Return the [X, Y] coordinate for the center point of the cell that contains the specified text.  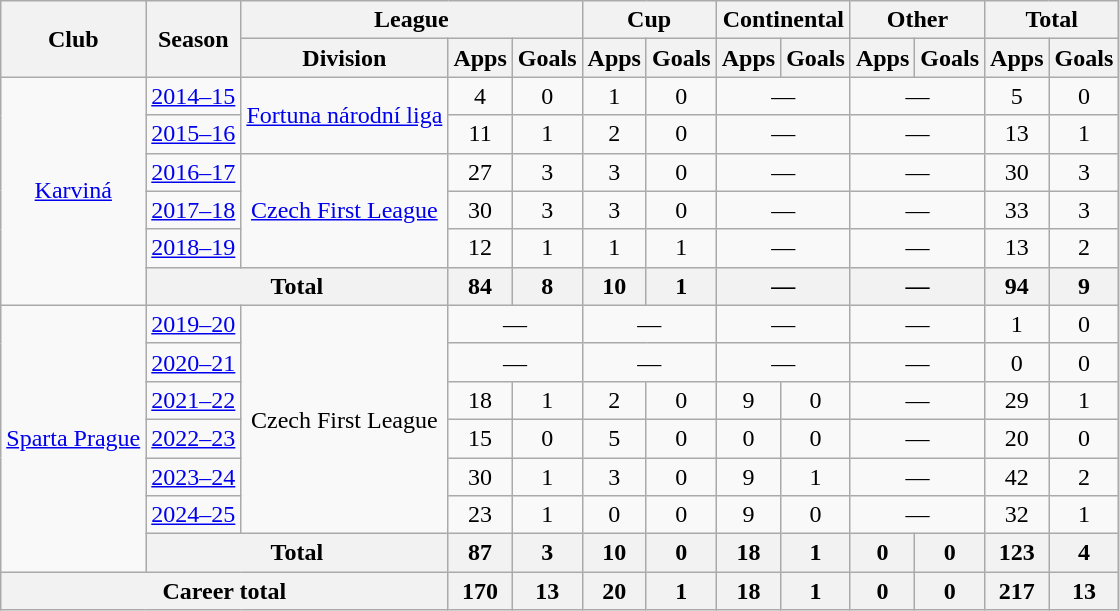
23 [480, 515]
12 [480, 248]
Division [344, 58]
11 [480, 134]
2018–19 [194, 248]
Sparta Prague [74, 438]
Career total [224, 591]
2020–21 [194, 362]
2023–24 [194, 477]
Season [194, 39]
Cup [649, 20]
87 [480, 553]
Fortuna národní liga [344, 115]
League [412, 20]
2022–23 [194, 438]
33 [1017, 210]
Continental [783, 20]
2021–22 [194, 400]
2017–18 [194, 210]
2016–17 [194, 172]
84 [480, 286]
217 [1017, 591]
15 [480, 438]
Karviná [74, 191]
27 [480, 172]
170 [480, 591]
2015–16 [194, 134]
2019–20 [194, 324]
2024–25 [194, 515]
Club [74, 39]
32 [1017, 515]
Other [917, 20]
8 [547, 286]
42 [1017, 477]
123 [1017, 553]
2014–15 [194, 96]
29 [1017, 400]
94 [1017, 286]
